Pinpoint the cell where the given text exists, returning its [x, y] midpoint coordinate. 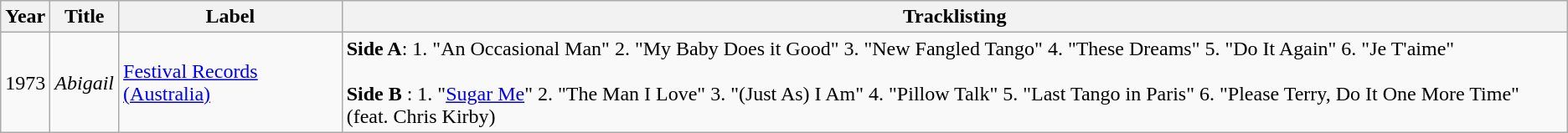
1973 [25, 82]
Abigail [85, 82]
Festival Records (Australia) [231, 82]
Title [85, 17]
Tracklisting [955, 17]
Label [231, 17]
Year [25, 17]
